Capture the cell that displays the provided text and extract its [x, y] central coordinate. 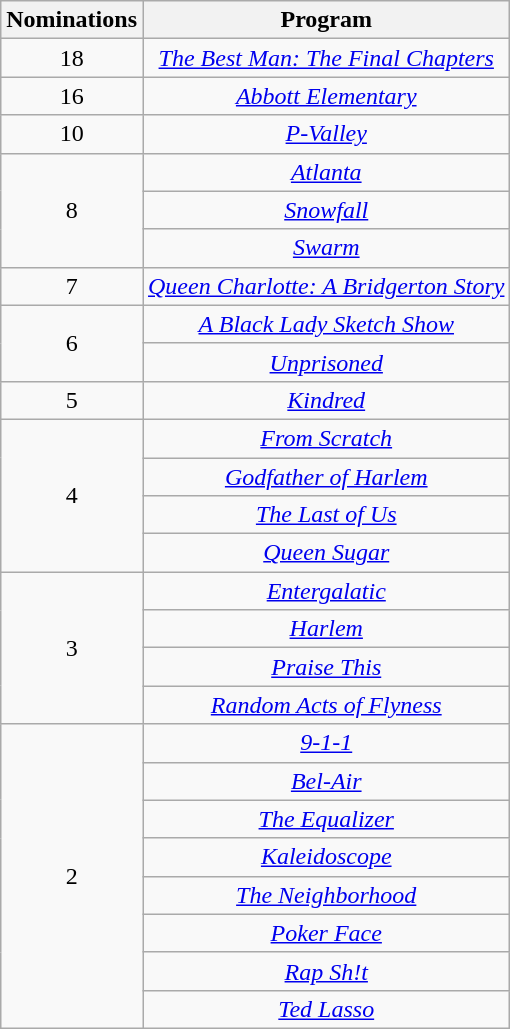
The Best Man: The Final Chapters [326, 58]
2 [72, 876]
The Equalizer [326, 819]
18 [72, 58]
Kaleidoscope [326, 857]
Program [326, 20]
Godfather of Harlem [326, 477]
Swarm [326, 248]
Praise This [326, 667]
The Neighborhood [326, 895]
The Last of Us [326, 515]
Ted Lasso [326, 1009]
Harlem [326, 629]
8 [72, 210]
9-1-1 [326, 743]
3 [72, 648]
Unprisoned [326, 362]
Nominations [72, 20]
From Scratch [326, 438]
16 [72, 96]
Queen Charlotte: A Bridgerton Story [326, 286]
P-Valley [326, 134]
Snowfall [326, 210]
Entergalatic [326, 591]
Abbott Elementary [326, 96]
A Black Lady Sketch Show [326, 324]
Random Acts of Flyness [326, 705]
Bel-Air [326, 781]
Rap Sh!t [326, 971]
Queen Sugar [326, 553]
Kindred [326, 400]
4 [72, 495]
10 [72, 134]
Atlanta [326, 172]
Poker Face [326, 933]
7 [72, 286]
5 [72, 400]
6 [72, 343]
